Search for the cell housing the specified text and yield its (X, Y) center coordinate. 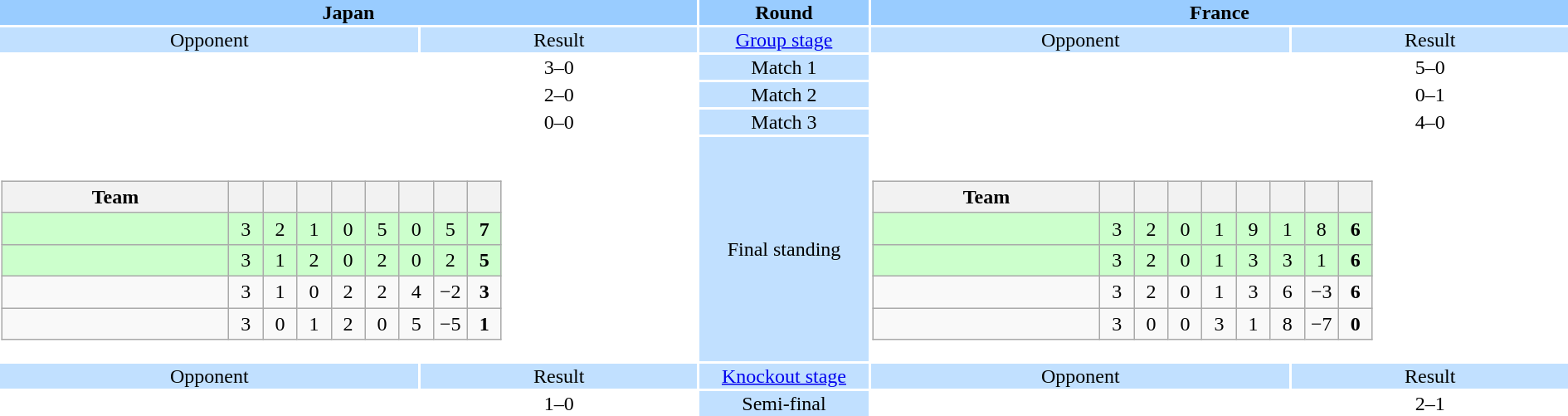
Japan (348, 12)
−7 (1321, 323)
2–1 (1430, 404)
0–1 (1430, 95)
4 (416, 291)
−3 (1321, 291)
−2 (450, 291)
France (1220, 12)
Team 3 2 0 1 9 1 8 6 3 2 0 1 3 3 1 6 3 2 0 1 3 6 −3 6 3 0 0 3 1 8 −7 0 (1220, 249)
4–0 (1430, 122)
Match 2 (784, 95)
9 (1253, 228)
Round (784, 12)
3–0 (559, 67)
Knockout stage (784, 376)
Group stage (784, 40)
Semi-final (784, 404)
−5 (450, 323)
2–0 (559, 95)
Team 3 2 1 0 5 0 5 7 3 1 2 0 2 0 2 5 3 1 0 2 2 4 −2 3 3 0 1 2 0 5 −5 1 (348, 249)
Final standing (784, 249)
1–0 (559, 404)
Match 3 (784, 122)
0–0 (559, 122)
7 (485, 228)
5–0 (1430, 67)
Match 1 (784, 67)
